Determine the (x, y) coordinate at the center of the cell enclosing the given text.  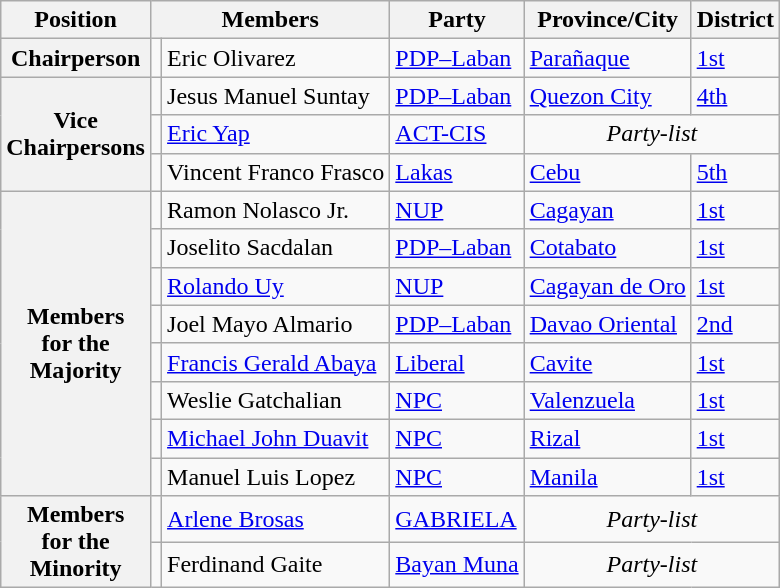
Cotabato (608, 248)
Joselito Sacdalan (276, 248)
Rizal (608, 438)
ACT-CIS (457, 134)
Province/City (608, 20)
ViceChairpersons (76, 134)
Cagayan de Oro (608, 286)
Cagayan (608, 210)
Cebu (608, 172)
Michael John Duavit (276, 438)
2nd (735, 324)
Valenzuela (608, 400)
Davao Oriental (608, 324)
Joel Mayo Almario (276, 324)
Parañaque (608, 58)
Bayan Muna (457, 565)
Lakas (457, 172)
Eric Yap (276, 134)
Cavite (608, 362)
Manuel Luis Lopez (276, 477)
Chairperson (76, 58)
Eric Olivarez (276, 58)
Position (76, 20)
Arlene Brosas (276, 519)
Membersfor theMajority (76, 343)
GABRIELA (457, 519)
Francis Gerald Abaya (276, 362)
Manila (608, 477)
Ferdinand Gaite (276, 565)
Members (270, 20)
Ramon Nolasco Jr. (276, 210)
Quezon City (608, 96)
Rolando Uy (276, 286)
District (735, 20)
Party (457, 20)
4th (735, 96)
Weslie Gatchalian (276, 400)
Jesus Manuel Suntay (276, 96)
5th (735, 172)
Vincent Franco Frasco (276, 172)
Liberal (457, 362)
Membersfor theMinority (76, 542)
